Provide the (x, y) coordinate of the cell's center where the given text is located.  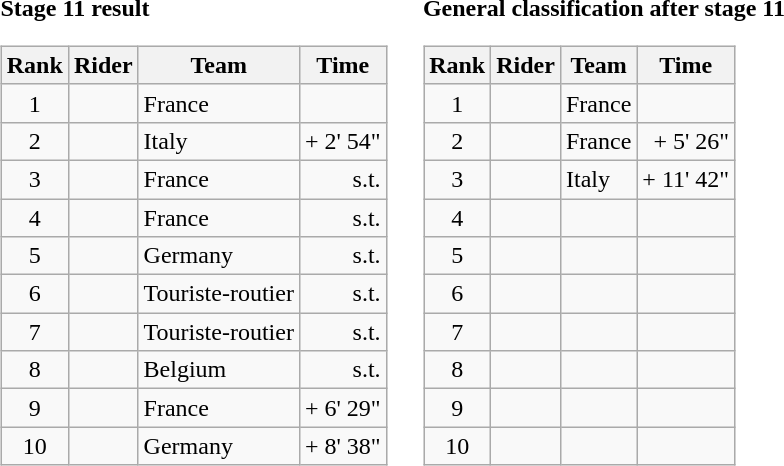
+ 2' 54" (342, 141)
+ 5' 26" (686, 141)
+ 8' 38" (342, 446)
+ 6' 29" (342, 408)
Belgium (218, 370)
+ 11' 42" (686, 179)
